Scan for the cell matching the given text and deliver its (x, y) coordinate at center. 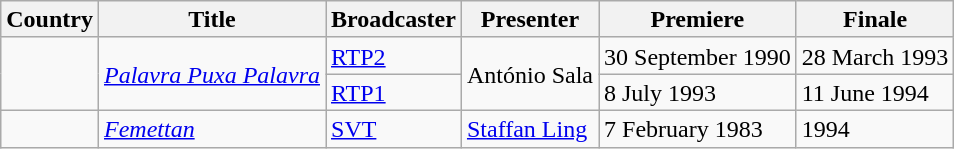
1994 (875, 128)
Staffan Ling (530, 128)
Country (50, 20)
Title (212, 20)
Finale (875, 20)
SVT (394, 128)
28 March 1993 (875, 56)
7 February 1983 (697, 128)
RTP1 (394, 92)
Femettan (212, 128)
António Sala (530, 74)
Premiere (697, 20)
Presenter (530, 20)
30 September 1990 (697, 56)
Broadcaster (394, 20)
Palavra Puxa Palavra (212, 74)
RTP2 (394, 56)
11 June 1994 (875, 92)
8 July 1993 (697, 92)
